Return [x, y] of the center of cell containing provided text 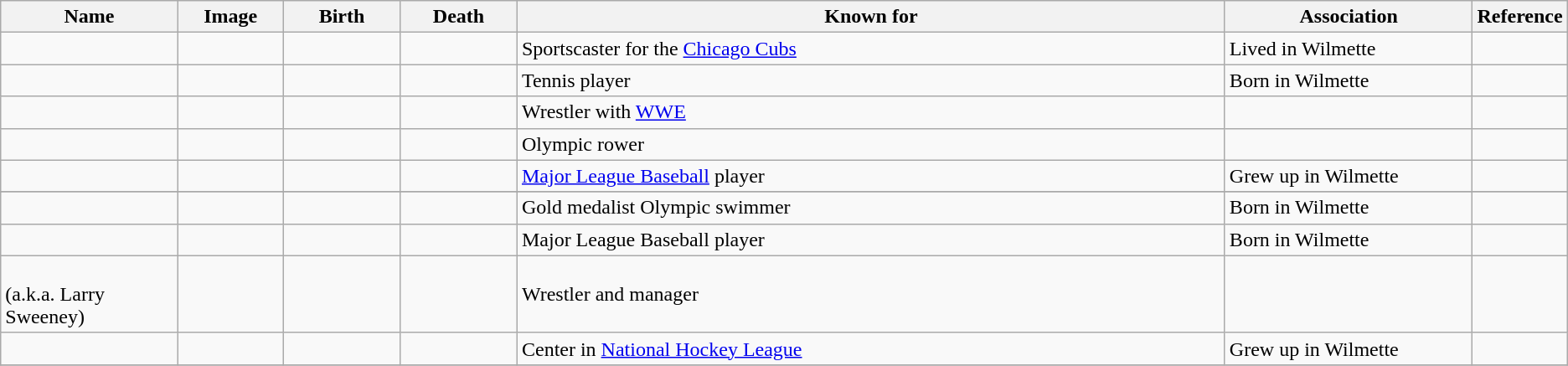
Wrestler with WWE [871, 112]
Image [230, 17]
Olympic rower [871, 144]
Association [1349, 17]
Lived in Wilmette [1349, 49]
Tennis player [871, 80]
Wrestler and manager [871, 294]
Sportscaster for the Chicago Cubs [871, 49]
Reference [1519, 17]
(a.k.a. Larry Sweeney) [89, 294]
Known for [871, 17]
Name [89, 17]
Death [459, 17]
Gold medalist Olympic swimmer [871, 208]
Birth [342, 17]
Center in National Hockey League [871, 348]
